Scan for the cell matching the given text and deliver its [x, y] coordinate at center. 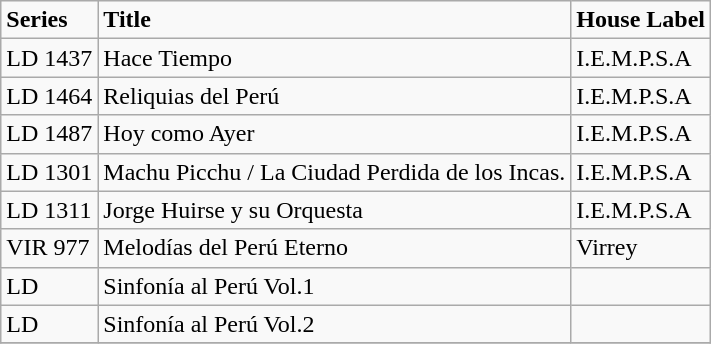
Virrey [641, 248]
LD 1437 [50, 58]
Series [50, 20]
LD 1464 [50, 96]
VIR 977 [50, 248]
House Label [641, 20]
Reliquias del Perú [334, 96]
Hoy como Ayer [334, 134]
Title [334, 20]
Melodías del Perú Eterno [334, 248]
Sinfonía al Perú Vol.1 [334, 286]
LD 1301 [50, 172]
Jorge Huirse y su Orquesta [334, 210]
Hace Tiempo [334, 58]
Machu Picchu / La Ciudad Perdida de los Incas. [334, 172]
LD 1311 [50, 210]
LD 1487 [50, 134]
Sinfonía al Perú Vol.2 [334, 324]
